Extract the [x, y] coordinate from the center of the cell holding the provided text.  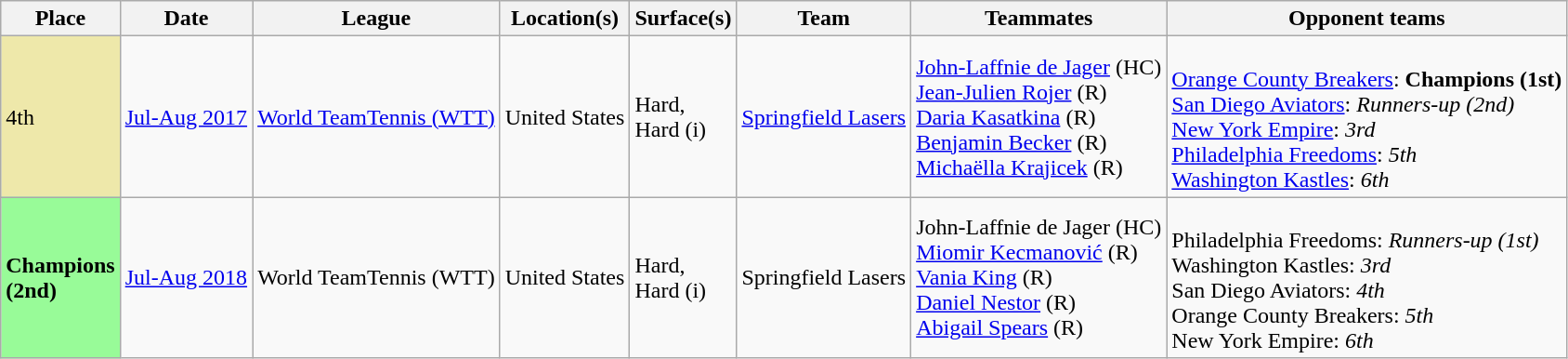
Surface(s) [684, 19]
Team [824, 19]
Jul-Aug 2018 [186, 277]
Place [60, 19]
Opponent teams [1367, 19]
Location(s) [565, 19]
Orange County Breakers: Champions (1st) San Diego Aviators: Runners-up (2nd) New York Empire: 3rd Philadelphia Freedoms: 5th Washington Kastles: 6th [1367, 117]
Jul-Aug 2017 [186, 117]
Date [186, 19]
Philadelphia Freedoms: Runners-up (1st) Washington Kastles: 3rd San Diego Aviators: 4th Orange County Breakers: 5th New York Empire: 6th [1367, 277]
John-Laffnie de Jager (HC) Miomir Kecmanović (R) Vania King (R) Daniel Nestor (R) Abigail Spears (R) [1039, 277]
Teammates [1039, 19]
John-Laffnie de Jager (HC) Jean-Julien Rojer (R) Daria Kasatkina (R) Benjamin Becker (R) Michaëlla Krajicek (R) [1039, 117]
Champions(2nd) [60, 277]
4th [60, 117]
League [377, 19]
